Provide the [X, Y] coordinate of the cell's center where the given text is located.  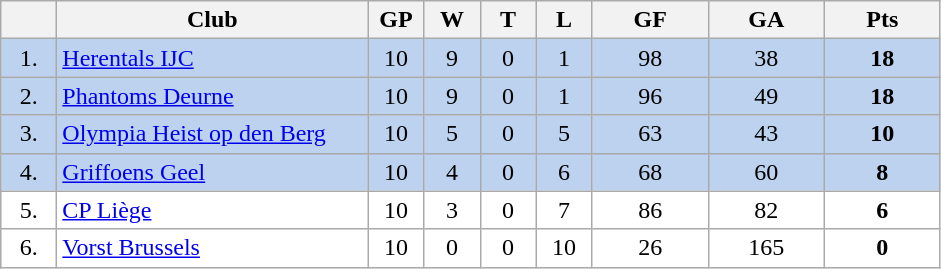
82 [766, 210]
Olympia Heist op den Berg [212, 134]
2. [29, 96]
4 [452, 172]
96 [650, 96]
Herentals IJC [212, 58]
26 [650, 248]
GA [766, 20]
L [564, 20]
60 [766, 172]
68 [650, 172]
49 [766, 96]
GP [396, 20]
3. [29, 134]
6. [29, 248]
4. [29, 172]
86 [650, 210]
Club [212, 20]
43 [766, 134]
165 [766, 248]
Pts [882, 20]
3 [452, 210]
Griffoens Geel [212, 172]
GF [650, 20]
1. [29, 58]
W [452, 20]
8 [882, 172]
Vorst Brussels [212, 248]
7 [564, 210]
T [508, 20]
CP Liège [212, 210]
98 [650, 58]
63 [650, 134]
Phantoms Deurne [212, 96]
38 [766, 58]
5. [29, 210]
